Detect which cell encompasses the target text, then output its [x, y] center coordinate. 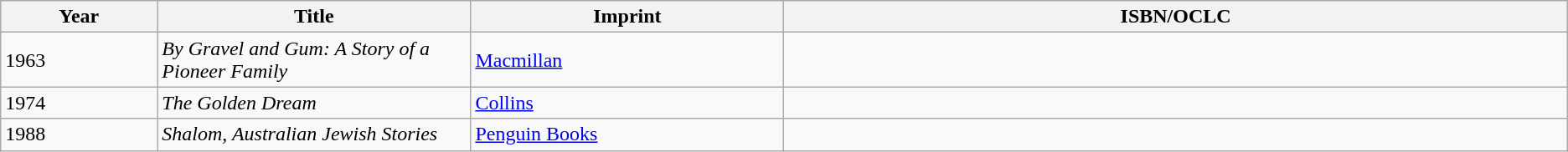
Collins [627, 103]
ISBN/OCLC [1176, 17]
Title [314, 17]
Imprint [627, 17]
1974 [79, 103]
1963 [79, 60]
Penguin Books [627, 134]
The Golden Dream [314, 103]
Macmillan [627, 60]
By Gravel and Gum: A Story of a Pioneer Family [314, 60]
Shalom, Australian Jewish Stories [314, 134]
1988 [79, 134]
Year [79, 17]
